Search for the cell housing the specified text and yield its (x, y) center coordinate. 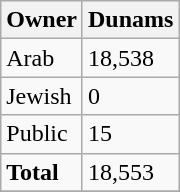
18,553 (130, 172)
Owner (42, 20)
0 (130, 96)
Arab (42, 58)
Total (42, 172)
Public (42, 134)
Jewish (42, 96)
15 (130, 134)
Dunams (130, 20)
18,538 (130, 58)
